Locate the cell with the specified text and output its (X, Y) center coordinate. 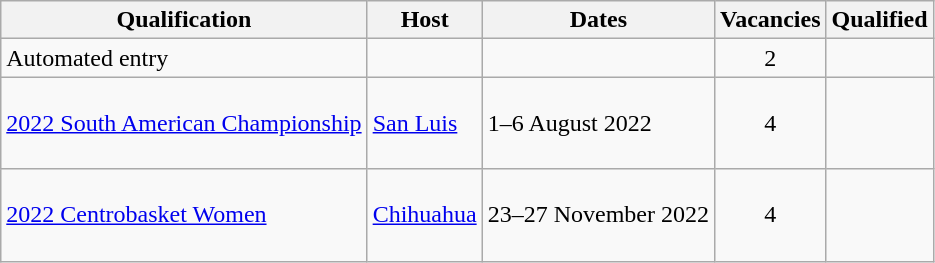
San Luis (424, 123)
Chihuahua (424, 215)
Host (424, 20)
Automated entry (184, 58)
Qualified (880, 20)
2022 Centrobasket Women (184, 215)
Vacancies (771, 20)
Qualification (184, 20)
2022 South American Championship (184, 123)
Dates (598, 20)
23–27 November 2022 (598, 215)
1–6 August 2022 (598, 123)
2 (771, 58)
